Return the [X, Y] coordinate for the center point of the cell that contains the specified text.  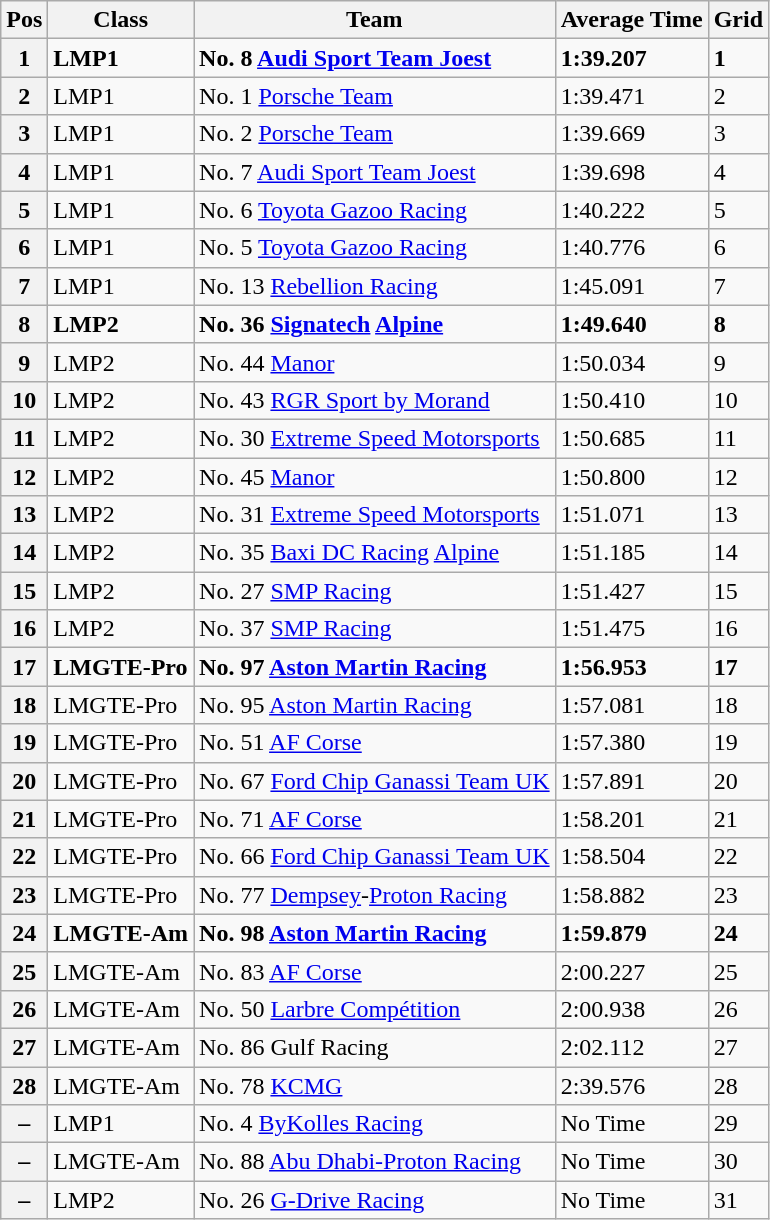
2:02.112 [632, 1047]
1:57.891 [632, 781]
1:40.776 [632, 248]
No. 88 Abu Dhabi-Proton Racing [375, 1162]
No. 44 Manor [375, 362]
1:56.953 [632, 667]
No. 2 Porsche Team [375, 134]
1:39.698 [632, 172]
No. 31 Extreme Speed Motorsports [375, 515]
1:58.201 [632, 819]
31 [738, 1200]
No. 26 G-Drive Racing [375, 1200]
No. 1 Porsche Team [375, 96]
1:50.800 [632, 477]
1:51.427 [632, 591]
No. 97 Aston Martin Racing [375, 667]
1:59.879 [632, 933]
2:39.576 [632, 1085]
No. 78 KCMG [375, 1085]
1:50.034 [632, 362]
1:39.207 [632, 58]
No. 30 Extreme Speed Motorsports [375, 438]
No. 7 Audi Sport Team Joest [375, 172]
No. 86 Gulf Racing [375, 1047]
No. 98 Aston Martin Racing [375, 933]
Team [375, 20]
No. 4 ByKolles Racing [375, 1124]
No. 71 AF Corse [375, 819]
No. 51 AF Corse [375, 743]
No. 37 SMP Racing [375, 629]
No. 36 Signatech Alpine [375, 324]
No. 77 Dempsey-Proton Racing [375, 895]
Average Time [632, 20]
No. 95 Aston Martin Racing [375, 705]
1:57.380 [632, 743]
1:51.475 [632, 629]
29 [738, 1124]
1:58.882 [632, 895]
No. 66 Ford Chip Ganassi Team UK [375, 857]
No. 8 Audi Sport Team Joest [375, 58]
No. 67 Ford Chip Ganassi Team UK [375, 781]
1:49.640 [632, 324]
No. 35 Baxi DC Racing Alpine [375, 553]
No. 83 AF Corse [375, 971]
No. 43 RGR Sport by Morand [375, 400]
2:00.227 [632, 971]
1:39.471 [632, 96]
1:39.669 [632, 134]
No. 5 Toyota Gazoo Racing [375, 248]
Class [121, 20]
1:50.410 [632, 400]
No. 13 Rebellion Racing [375, 286]
1:40.222 [632, 210]
1:51.185 [632, 553]
Pos [24, 20]
Grid [738, 20]
1:45.091 [632, 286]
30 [738, 1162]
No. 50 Larbre Compétition [375, 1009]
2:00.938 [632, 1009]
No. 27 SMP Racing [375, 591]
1:50.685 [632, 438]
1:58.504 [632, 857]
No. 45 Manor [375, 477]
1:51.071 [632, 515]
1:57.081 [632, 705]
No. 6 Toyota Gazoo Racing [375, 210]
